Search for the cell housing the specified text and yield its (X, Y) center coordinate. 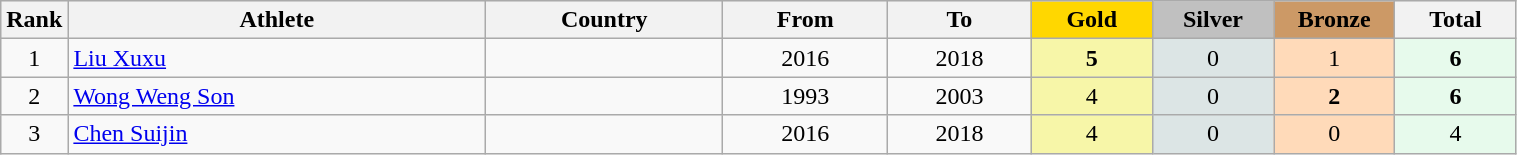
To (960, 20)
1993 (806, 96)
5 (1092, 58)
Rank (34, 20)
Gold (1092, 20)
From (806, 20)
Bronze (1334, 20)
Chen Suijin (277, 134)
3 (34, 134)
2003 (960, 96)
Silver (1212, 20)
Wong Weng Son (277, 96)
Country (604, 20)
Liu Xuxu (277, 58)
Total (1456, 20)
Athlete (277, 20)
